Identify which cell holds the provided text, then report its [x, y] central coordinate. 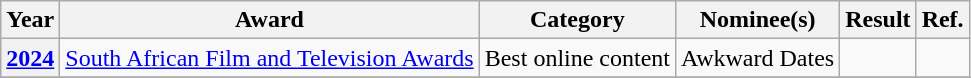
Year [30, 20]
Category [577, 20]
Awkward Dates [758, 58]
Best online content [577, 58]
Award [270, 20]
Nominee(s) [758, 20]
Ref. [942, 20]
South African Film and Television Awards [270, 58]
Result [878, 20]
2024 [30, 58]
